Pinpoint the cell where the given text exists, returning its (x, y) midpoint coordinate. 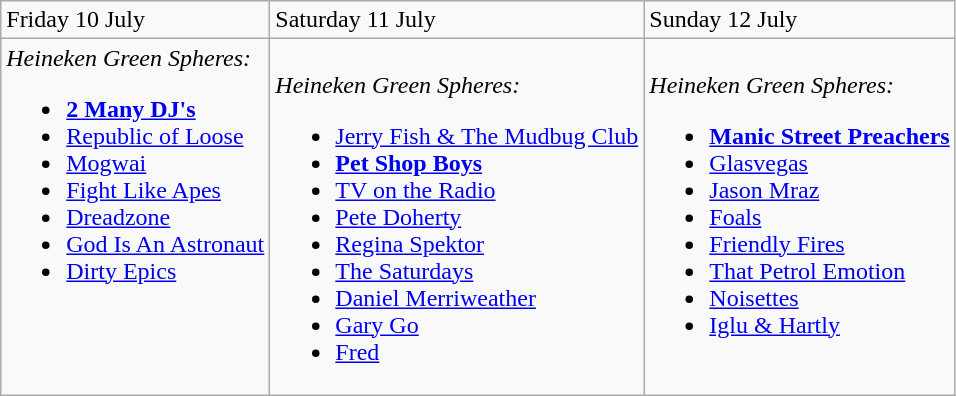
Friday 10 July (136, 20)
Heineken Green Spheres:Jerry Fish & The Mudbug ClubPet Shop BoysTV on the RadioPete DohertyRegina SpektorThe SaturdaysDaniel MerriweatherGary GoFred (457, 217)
Heineken Green Spheres:2 Many DJ'sRepublic of LooseMogwaiFight Like ApesDreadzoneGod Is An AstronautDirty Epics (136, 217)
Sunday 12 July (800, 20)
Saturday 11 July (457, 20)
Heineken Green Spheres:Manic Street PreachersGlasvegasJason MrazFoalsFriendly FiresThat Petrol EmotionNoisettesIglu & Hartly (800, 217)
